Determine the [x, y] coordinate at the center of the cell enclosing the given text.  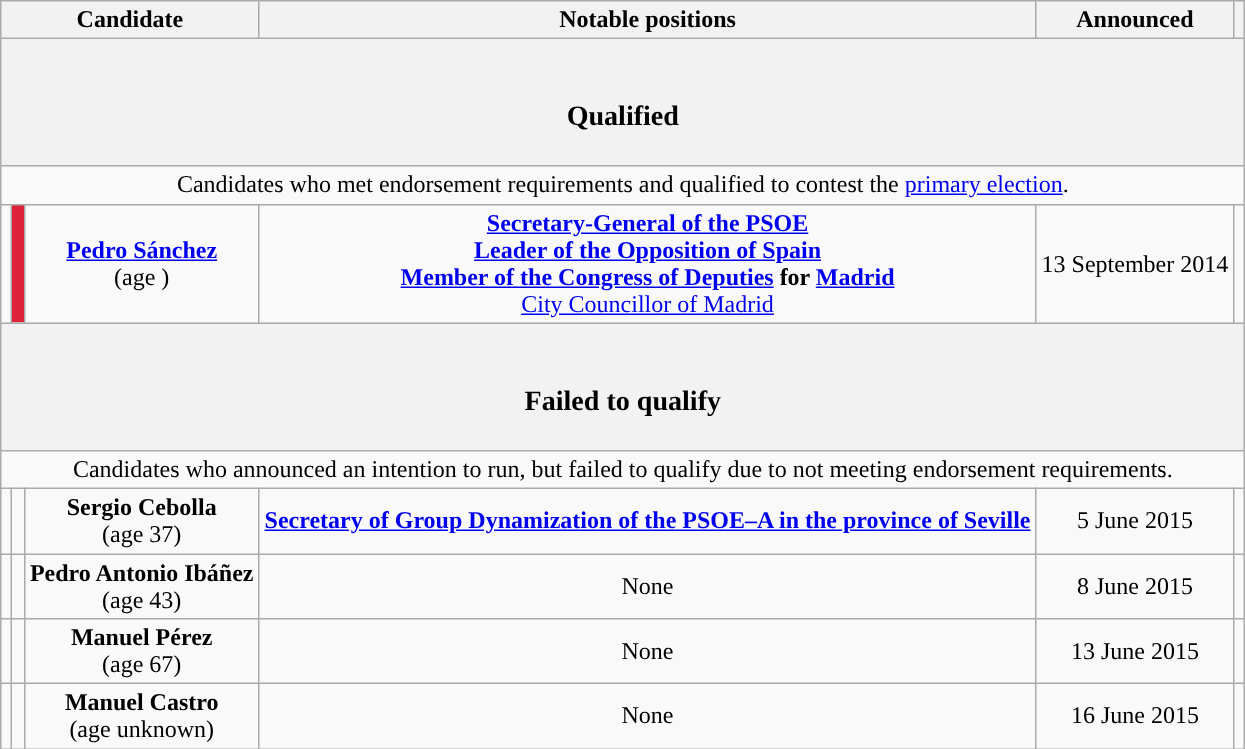
16 June 2015 [1135, 716]
13 June 2015 [1135, 652]
13 September 2014 [1135, 264]
Candidates who met endorsement requirements and qualified to contest the primary election. [623, 185]
Secretary of Group Dynamization of the PSOE–A in the province of Seville [648, 520]
Manuel Pérez(age 67) [142, 652]
Sergio Cebolla(age 37) [142, 520]
Qualified [623, 102]
Notable positions [648, 20]
Secretary-General of the PSOE Leader of the Opposition of Spain Member of the Congress of Deputies for Madrid City Councillor of Madrid [648, 264]
Candidates who announced an intention to run, but failed to qualify due to not meeting endorsement requirements. [623, 469]
Candidate [130, 20]
8 June 2015 [1135, 586]
Announced [1135, 20]
5 June 2015 [1135, 520]
Pedro Sánchez(age ) [142, 264]
Failed to qualify [623, 386]
Pedro Antonio Ibáñez(age 43) [142, 586]
Manuel Castro(age unknown) [142, 716]
